Search for the cell housing the specified text and yield its [x, y] center coordinate. 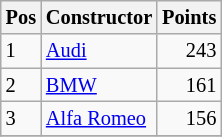
3 [21, 118]
Points [189, 17]
156 [189, 118]
Alfa Romeo [99, 118]
161 [189, 85]
Constructor [99, 17]
Pos [21, 17]
Audi [99, 51]
243 [189, 51]
BMW [99, 85]
1 [21, 51]
2 [21, 85]
